Find where the given text appears and provide that cell's center as (x, y) coordinate. 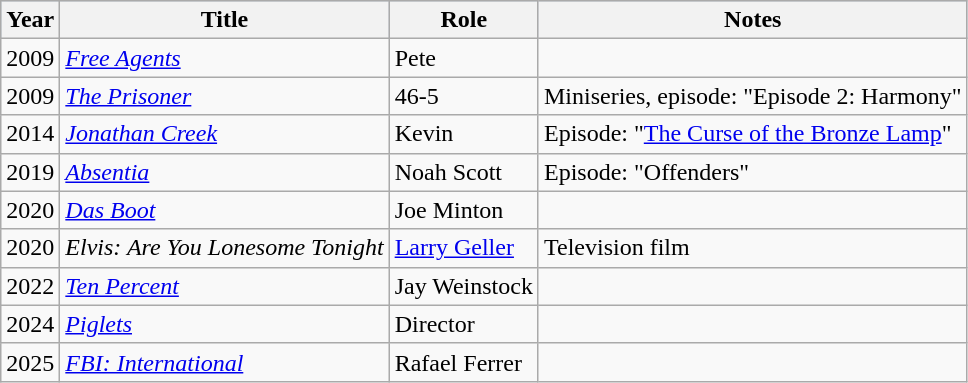
2014 (30, 134)
FBI: International (224, 362)
Year (30, 20)
2024 (30, 324)
2025 (30, 362)
Absentia (224, 172)
Joe Minton (464, 210)
2019 (30, 172)
Noah Scott (464, 172)
Episode: "The Curse of the Bronze Lamp" (752, 134)
Television film (752, 248)
Ten Percent (224, 286)
Rafael Ferrer (464, 362)
Free Agents (224, 58)
Title (224, 20)
Miniseries, episode: "Episode 2: Harmony" (752, 96)
Episode: "Offenders" (752, 172)
Das Boot (224, 210)
Pete (464, 58)
Larry Geller (464, 248)
Elvis: Are You Lonesome Tonight (224, 248)
Notes (752, 20)
Jay Weinstock (464, 286)
Director (464, 324)
Piglets (224, 324)
Kevin (464, 134)
2022 (30, 286)
Role (464, 20)
46-5 (464, 96)
The Prisoner (224, 96)
Jonathan Creek (224, 134)
